Pinpoint the cell where the given text exists, returning its [x, y] midpoint coordinate. 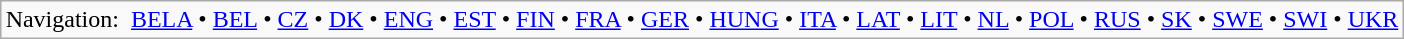
Navigation: BELA • BEL • CZ • DK • ENG • EST • FIN • FRA • GER • HUNG • ITA • LAT • LIT • NL • POL • RUS • SK • SWE • SWI • UKR [702, 20]
